Scan for the cell matching the given text and deliver its (x, y) coordinate at center. 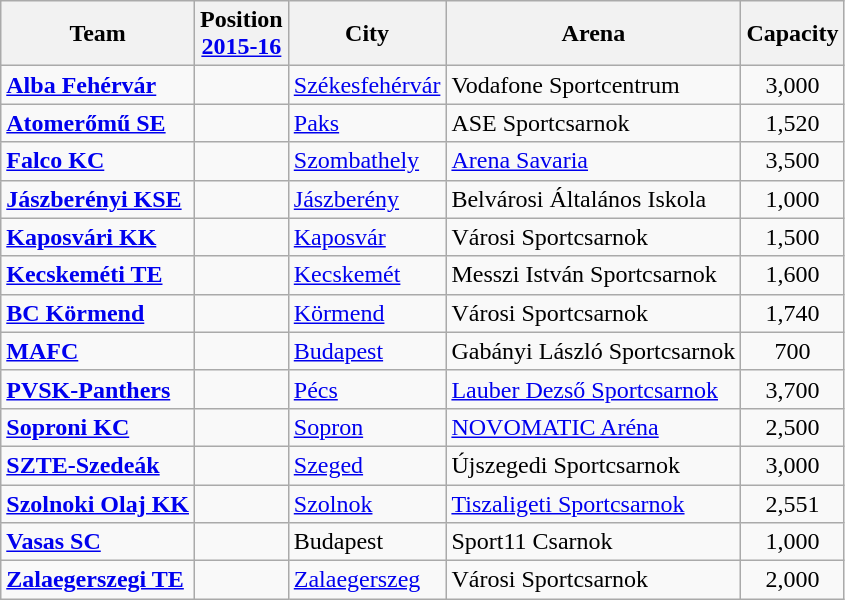
Körmend (367, 313)
2,500 (792, 427)
NOVOMATIC Aréna (594, 427)
Alba Fehérvár (98, 85)
2,000 (792, 580)
MAFC (98, 351)
Zalaegerszegi TE (98, 580)
Kaposvári KK (98, 237)
2,551 (792, 503)
Arena (594, 34)
Jászberényi KSE (98, 199)
Team (98, 34)
Capacity (792, 34)
1,520 (792, 123)
Vodafone Sportcentrum (594, 85)
Falco KC (98, 161)
Position2015-16 (242, 34)
Jászberény (367, 199)
SZTE-Szedeák (98, 465)
ASE Sportcsarnok (594, 123)
Szolnoki Olaj KK (98, 503)
BC Körmend (98, 313)
Vasas SC (98, 542)
Messzi István Sportcsarnok (594, 275)
700 (792, 351)
1,740 (792, 313)
Sopron (367, 427)
Pécs (367, 389)
Szeged (367, 465)
3,700 (792, 389)
Paks (367, 123)
Belvárosi Általános Iskola (594, 199)
1,500 (792, 237)
Soproni KC (98, 427)
Arena Savaria (594, 161)
Sport11 Csarnok (594, 542)
Szombathely (367, 161)
City (367, 34)
Zalaegerszeg (367, 580)
Lauber Dezső Sportcsarnok (594, 389)
Szolnok (367, 503)
Kecskeméti TE (98, 275)
Atomerőmű SE (98, 123)
Gabányi László Sportcsarnok (594, 351)
PVSK-Panthers (98, 389)
Tiszaligeti Sportcsarnok (594, 503)
Kaposvár (367, 237)
3,500 (792, 161)
Kecskemét (367, 275)
Újszegedi Sportcsarnok (594, 465)
Székesfehérvár (367, 85)
1,600 (792, 275)
